Output the (x, y) coordinate of the center of the cell containing the given text.  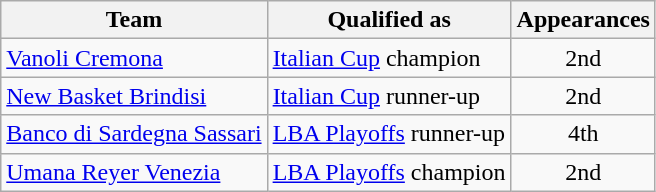
4th (583, 134)
LBA Playoffs champion (389, 172)
LBA Playoffs runner-up (389, 134)
Appearances (583, 20)
Vanoli Cremona (134, 58)
New Basket Brindisi (134, 96)
Team (134, 20)
Umana Reyer Venezia (134, 172)
Qualified as (389, 20)
Banco di Sardegna Sassari (134, 134)
Italian Cup champion (389, 58)
Italian Cup runner-up (389, 96)
